Capture the cell that displays the provided text and extract its (X, Y) central coordinate. 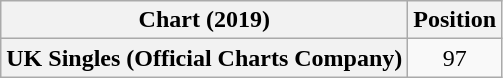
UK Singles (Official Charts Company) (204, 58)
Chart (2019) (204, 20)
97 (455, 58)
Position (455, 20)
